Detect which cell encompasses the target text, then output its [X, Y] center coordinate. 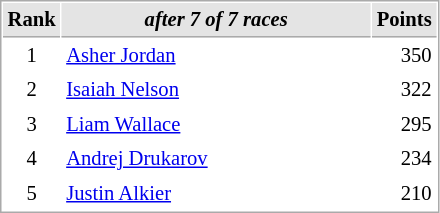
Asher Jordan [216, 56]
Liam Wallace [216, 124]
4 [32, 158]
2 [32, 90]
Andrej Drukarov [216, 158]
5 [32, 194]
Points [404, 20]
Justin Alkier [216, 194]
322 [404, 90]
Isaiah Nelson [216, 90]
234 [404, 158]
Rank [32, 20]
after 7 of 7 races [216, 20]
1 [32, 56]
350 [404, 56]
295 [404, 124]
210 [404, 194]
3 [32, 124]
